Identify which cell holds the provided text, then report its (x, y) central coordinate. 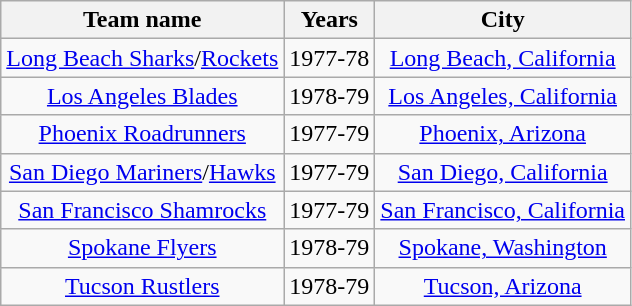
Phoenix Roadrunners (142, 134)
Phoenix, Arizona (503, 134)
Team name (142, 20)
Los Angeles Blades (142, 96)
Long Beach Sharks/Rockets (142, 58)
Los Angeles, California (503, 96)
Long Beach, California (503, 58)
Spokane, Washington (503, 248)
Spokane Flyers (142, 248)
San Diego, California (503, 172)
San Francisco Shamrocks (142, 210)
San Francisco, California (503, 210)
1977-78 (330, 58)
City (503, 20)
San Diego Mariners/Hawks (142, 172)
Tucson, Arizona (503, 286)
Tucson Rustlers (142, 286)
Years (330, 20)
